Scan for the cell matching the given text and deliver its (X, Y) coordinate at center. 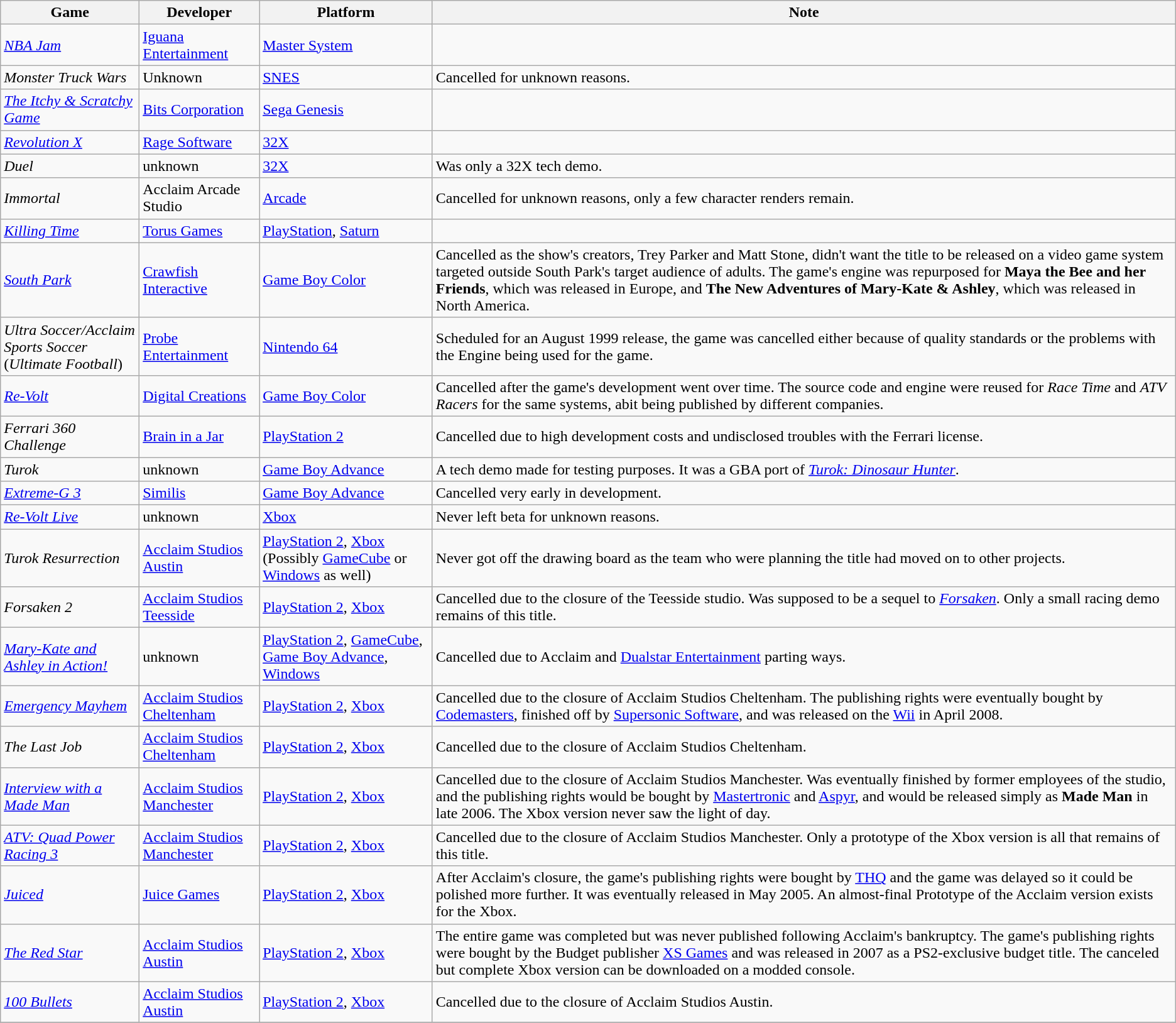
Bits Corporation (200, 109)
Turok (70, 469)
A tech demo made for testing purposes. It was a GBA port of Turok: Dinosaur Hunter. (804, 469)
Turok Resurrection (70, 558)
Never got off the drawing board as the team who were planning the title had moved on to other projects. (804, 558)
Cancelled due to the closure of Acclaim Studios Manchester. Only a prototype of the Xbox version is all that remains of this title. (804, 846)
Iguana Entertainment (200, 45)
Sega Genesis (346, 109)
Cancelled due to the closure of Acclaim Studios Austin. (804, 1002)
PlayStation 2 (346, 436)
South Park (70, 280)
Similis (200, 493)
Game (70, 13)
Immortal (70, 199)
Juiced (70, 895)
Re-Volt (70, 396)
NBA Jam (70, 45)
Cancelled due to the closure of the Teesside studio. Was supposed to be a sequel to Forsaken. Only a small racing demo remains of this title. (804, 607)
Cancelled very early in development. (804, 493)
PlayStation 2, Xbox (Possibly GameCube or Windows as well) (346, 558)
Duel (70, 166)
Cancelled due to the closure of Acclaim Studios Cheltenham. (804, 747)
Rage Software (200, 142)
Forsaken 2 (70, 607)
Cancelled for unknown reasons. (804, 77)
Unknown (200, 77)
Crawfish Interactive (200, 280)
Mary-Kate and Ashley in Action! (70, 657)
Ultra Soccer/Acclaim Sports Soccer(Ultimate Football) (70, 346)
Platform (346, 13)
Monster Truck Wars (70, 77)
PlayStation, Saturn (346, 231)
ATV: Quad Power Racing 3 (70, 846)
The Red Star (70, 953)
Note (804, 13)
The Itchy & Scratchy Game (70, 109)
Ferrari 360 Challenge (70, 436)
Torus Games (200, 231)
Arcade (346, 199)
Re-Volt Live (70, 517)
Brain in a Jar (200, 436)
SNES (346, 77)
Killing Time (70, 231)
100 Bullets (70, 1002)
Acclaim Arcade Studio (200, 199)
Extreme-G 3 (70, 493)
Was only a 32X tech demo. (804, 166)
Nintendo 64 (346, 346)
Probe Entertainment (200, 346)
Master System (346, 45)
The Last Job (70, 747)
Digital Creations (200, 396)
Never left beta for unknown reasons. (804, 517)
Developer (200, 13)
Revolution X (70, 142)
Cancelled due to high development costs and undisclosed troubles with the Ferrari license. (804, 436)
Cancelled due to Acclaim and Dualstar Entertainment parting ways. (804, 657)
PlayStation 2, GameCube, Game Boy Advance, Windows (346, 657)
Juice Games (200, 895)
Emergency Mayhem (70, 706)
Cancelled for unknown reasons, only a few character renders remain. (804, 199)
Interview with a Made Man (70, 796)
Xbox (346, 517)
Acclaim Studios Teesside (200, 607)
